Return the (X, Y) coordinate for the center point of the cell that contains the specified text.  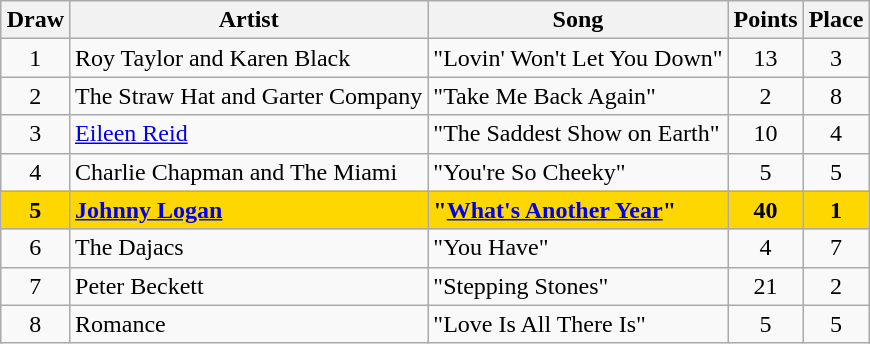
6 (35, 248)
The Dajacs (249, 248)
13 (766, 58)
"Take Me Back Again" (578, 96)
Peter Beckett (249, 286)
Artist (249, 20)
Place (836, 20)
Points (766, 20)
"You Have" (578, 248)
"Stepping Stones" (578, 286)
10 (766, 134)
"The Saddest Show on Earth" (578, 134)
40 (766, 210)
"What's Another Year" (578, 210)
21 (766, 286)
Roy Taylor and Karen Black (249, 58)
"Love Is All There Is" (578, 324)
Draw (35, 20)
Song (578, 20)
Romance (249, 324)
The Straw Hat and Garter Company (249, 96)
Eileen Reid (249, 134)
"Lovin' Won't Let You Down" (578, 58)
Johnny Logan (249, 210)
"You're So Cheeky" (578, 172)
Charlie Chapman and The Miami (249, 172)
